Capture the cell that displays the provided text and extract its [x, y] central coordinate. 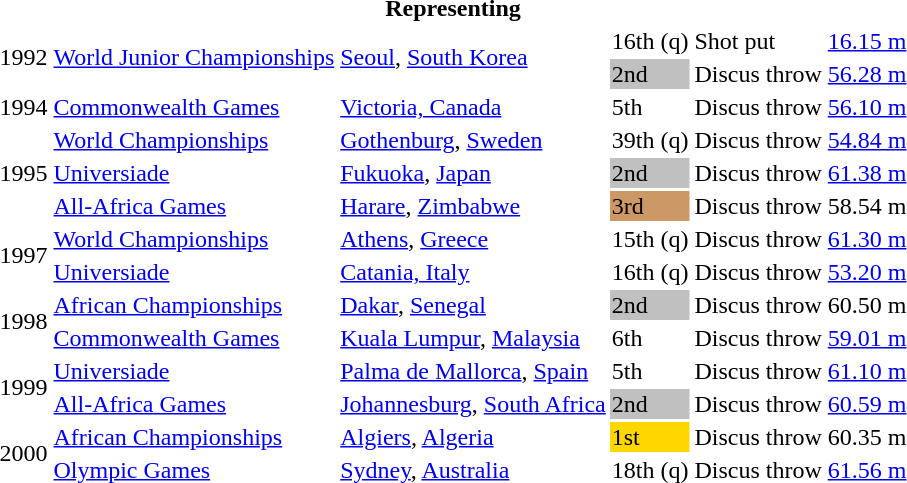
Shot put [758, 41]
Athens, Greece [474, 239]
1st [650, 437]
Seoul, South Korea [474, 58]
Algiers, Algeria [474, 437]
Fukuoka, Japan [474, 173]
39th (q) [650, 140]
Johannesburg, South Africa [474, 404]
Dakar, Senegal [474, 305]
Harare, Zimbabwe [474, 206]
Victoria, Canada [474, 107]
15th (q) [650, 239]
3rd [650, 206]
Catania, Italy [474, 272]
Gothenburg, Sweden [474, 140]
Kuala Lumpur, Malaysia [474, 338]
World Junior Championships [194, 58]
6th [650, 338]
Palma de Mallorca, Spain [474, 371]
